Scan for the cell matching the given text and deliver its (X, Y) coordinate at center. 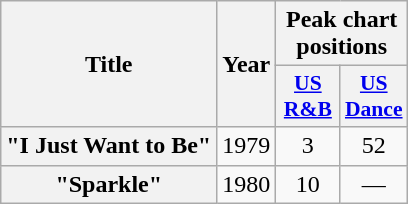
— (374, 184)
3 (308, 146)
US R&B (308, 96)
"I Just Want to Be" (109, 146)
"Sparkle" (109, 184)
Year (246, 64)
52 (374, 146)
US Dance (374, 96)
1979 (246, 146)
1980 (246, 184)
Title (109, 64)
10 (308, 184)
Peak chart positions (342, 34)
